Extract the (x, y) coordinate from the center of the cell holding the provided text.  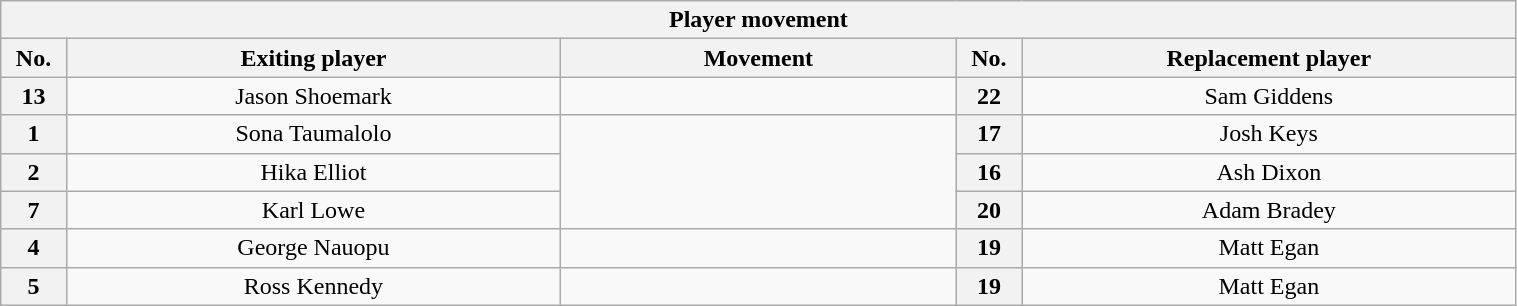
Karl Lowe (313, 210)
Player movement (758, 20)
Replacement player (1269, 58)
George Nauopu (313, 248)
Adam Bradey (1269, 210)
Jason Shoemark (313, 96)
2 (34, 172)
7 (34, 210)
20 (989, 210)
Ross Kennedy (313, 286)
Sam Giddens (1269, 96)
22 (989, 96)
Hika Elliot (313, 172)
17 (989, 134)
Ash Dixon (1269, 172)
1 (34, 134)
Josh Keys (1269, 134)
5 (34, 286)
Exiting player (313, 58)
4 (34, 248)
Movement (758, 58)
16 (989, 172)
Sona Taumalolo (313, 134)
13 (34, 96)
